Return (X, Y) of the center of cell containing provided text 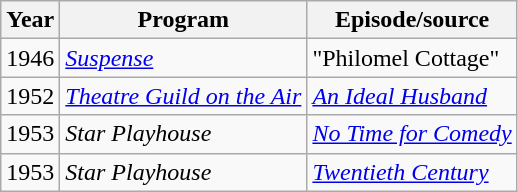
Year (30, 20)
Twentieth Century (412, 172)
1946 (30, 58)
Program (184, 20)
"Philomel Cottage" (412, 58)
Episode/source (412, 20)
Suspense (184, 58)
1952 (30, 96)
An Ideal Husband (412, 96)
Theatre Guild on the Air (184, 96)
No Time for Comedy (412, 134)
